Identify which cell holds the provided text, then report its (x, y) central coordinate. 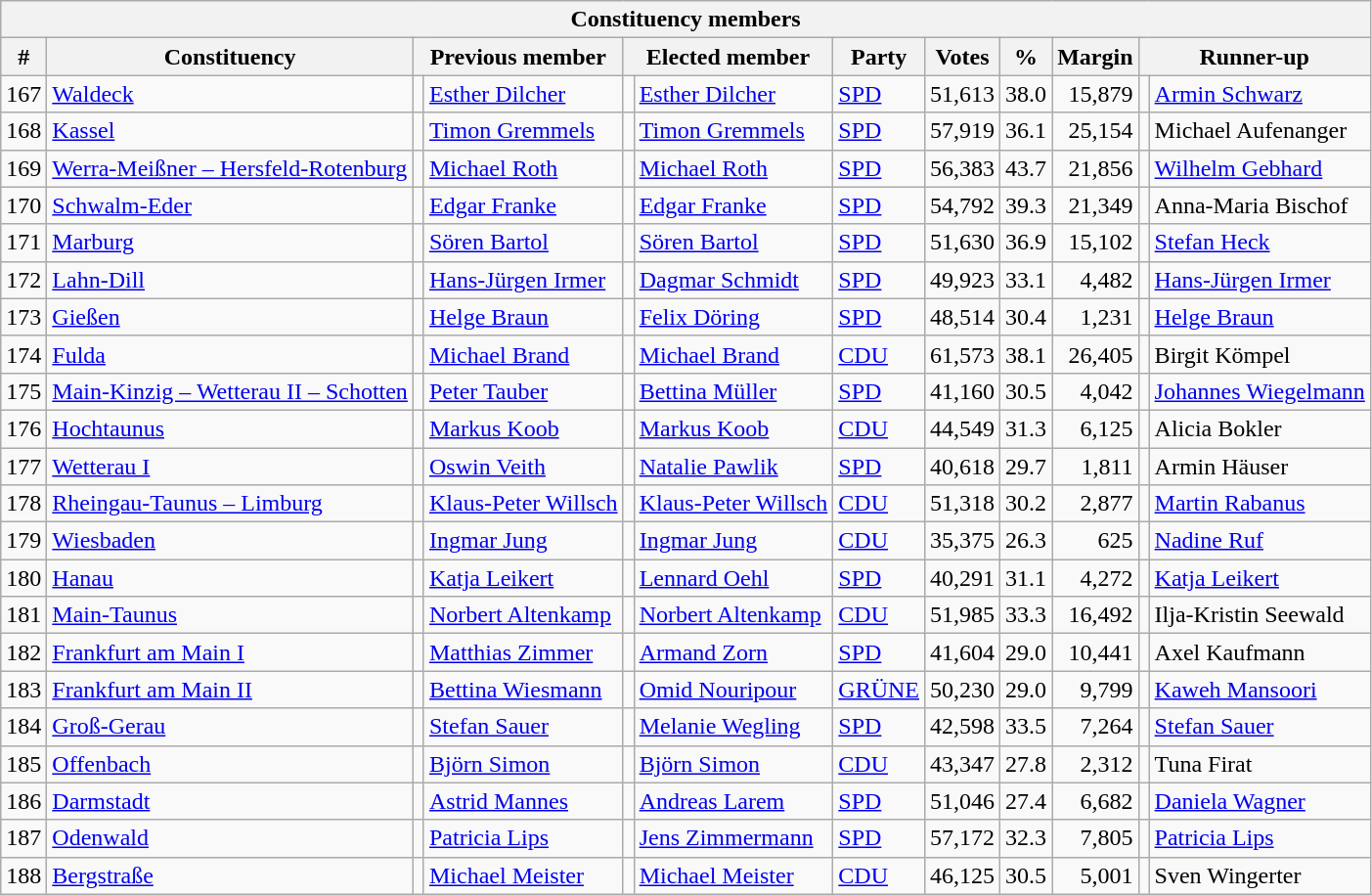
Johannes Wiegelmann (1260, 391)
Lennard Oehl (733, 578)
51,630 (962, 243)
51,613 (962, 94)
57,172 (962, 838)
Constituency members (686, 20)
43,347 (962, 764)
27.4 (1027, 801)
5,001 (1095, 875)
2,312 (1095, 764)
177 (23, 467)
4,272 (1095, 578)
1,231 (1095, 317)
Ilja-Kristin Seewald (1260, 615)
Offenbach (231, 764)
57,919 (962, 131)
Felix Döring (733, 317)
40,618 (962, 467)
21,856 (1095, 168)
31.3 (1027, 428)
Darmstadt (231, 801)
32.3 (1027, 838)
2,877 (1095, 504)
Frankfurt am Main II (231, 690)
7,805 (1095, 838)
Schwalm-Eder (231, 205)
179 (23, 541)
Andreas Larem (733, 801)
Armand Zorn (733, 652)
16,492 (1095, 615)
Lahn-Dill (231, 280)
50,230 (962, 690)
173 (23, 317)
51,046 (962, 801)
Omid Nouripour (733, 690)
Gießen (231, 317)
42,598 (962, 727)
10,441 (1095, 652)
Wetterau I (231, 467)
Michael Aufenanger (1260, 131)
15,102 (1095, 243)
Marburg (231, 243)
Daniela Wagner (1260, 801)
182 (23, 652)
35,375 (962, 541)
Werra-Meißner – Hersfeld-Rotenburg (231, 168)
168 (23, 131)
36.9 (1027, 243)
43.7 (1027, 168)
Tuna Firat (1260, 764)
26.3 (1027, 541)
Wiesbaden (231, 541)
187 (23, 838)
26,405 (1095, 354)
27.8 (1027, 764)
175 (23, 391)
54,792 (962, 205)
38.1 (1027, 354)
21,349 (1095, 205)
9,799 (1095, 690)
Fulda (231, 354)
184 (23, 727)
176 (23, 428)
33.5 (1027, 727)
51,985 (962, 615)
183 (23, 690)
Hanau (231, 578)
6,125 (1095, 428)
33.1 (1027, 280)
7,264 (1095, 727)
174 (23, 354)
48,514 (962, 317)
33.3 (1027, 615)
178 (23, 504)
170 (23, 205)
167 (23, 94)
Wilhelm Gebhard (1260, 168)
61,573 (962, 354)
Sven Wingerter (1260, 875)
171 (23, 243)
188 (23, 875)
Margin (1095, 57)
Astrid Mannes (523, 801)
Waldeck (231, 94)
Hochtaunus (231, 428)
29.7 (1027, 467)
Axel Kaufmann (1260, 652)
Melanie Wegling (733, 727)
49,923 (962, 280)
Birgit Kömpel (1260, 354)
36.1 (1027, 131)
4,042 (1095, 391)
625 (1095, 541)
41,160 (962, 391)
185 (23, 764)
46,125 (962, 875)
GRÜNE (879, 690)
44,549 (962, 428)
Dagmar Schmidt (733, 280)
Elected member (728, 57)
Frankfurt am Main I (231, 652)
169 (23, 168)
172 (23, 280)
% (1027, 57)
Constituency (231, 57)
Bettina Wiesmann (523, 690)
Bergstraße (231, 875)
Kassel (231, 131)
Groß-Gerau (231, 727)
Armin Häuser (1260, 467)
Armin Schwarz (1260, 94)
Previous member (518, 57)
# (23, 57)
Martin Rabanus (1260, 504)
Nadine Ruf (1260, 541)
38.0 (1027, 94)
Anna-Maria Bischof (1260, 205)
Natalie Pawlik (733, 467)
40,291 (962, 578)
41,604 (962, 652)
51,318 (962, 504)
186 (23, 801)
30.4 (1027, 317)
30.2 (1027, 504)
56,383 (962, 168)
Jens Zimmermann (733, 838)
1,811 (1095, 467)
4,482 (1095, 280)
Votes (962, 57)
Main-Taunus (231, 615)
Stefan Heck (1260, 243)
6,682 (1095, 801)
Rheingau-Taunus – Limburg (231, 504)
25,154 (1095, 131)
Runner-up (1254, 57)
Alicia Bokler (1260, 428)
Main-Kinzig – Wetterau II – Schotten (231, 391)
Bettina Müller (733, 391)
Matthias Zimmer (523, 652)
Party (879, 57)
Kaweh Mansoori (1260, 690)
31.1 (1027, 578)
Odenwald (231, 838)
Oswin Veith (523, 467)
Peter Tauber (523, 391)
180 (23, 578)
39.3 (1027, 205)
15,879 (1095, 94)
181 (23, 615)
